Provide the [X, Y] coordinate of the cell's center where the given text is located.  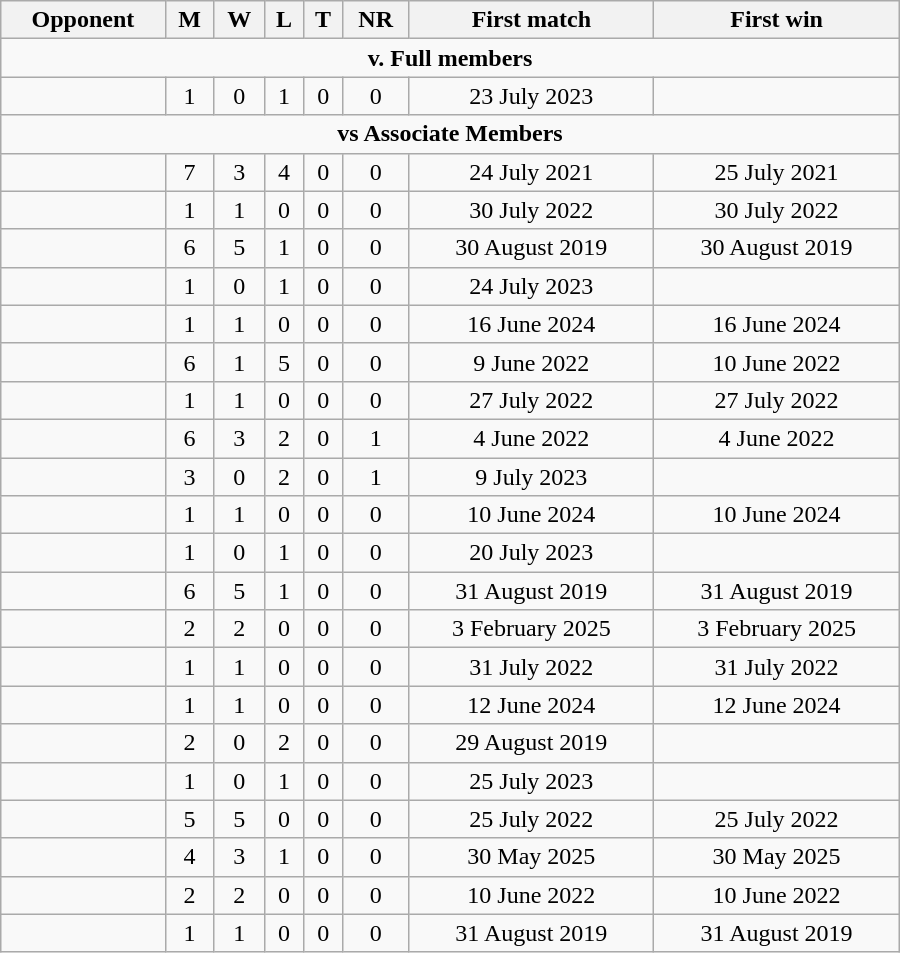
7 [190, 172]
24 July 2023 [532, 286]
L [284, 20]
25 July 2023 [532, 781]
25 July 2021 [776, 172]
29 August 2019 [532, 743]
Opponent [83, 20]
vs Associate Members [450, 134]
NR [376, 20]
First match [532, 20]
T [324, 20]
9 July 2023 [532, 477]
v. Full members [450, 58]
23 July 2023 [532, 96]
First win [776, 20]
W [240, 20]
20 July 2023 [532, 553]
24 July 2021 [532, 172]
M [190, 20]
9 June 2022 [532, 362]
